Scan for the cell matching the given text and deliver its (X, Y) coordinate at center. 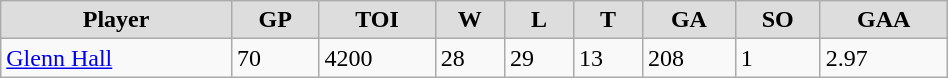
2.97 (884, 58)
TOI (377, 20)
70 (274, 58)
1 (778, 58)
Glenn Hall (116, 58)
GA (690, 20)
Player (116, 20)
4200 (377, 58)
L (538, 20)
SO (778, 20)
208 (690, 58)
T (608, 20)
GAA (884, 20)
GP (274, 20)
28 (470, 58)
13 (608, 58)
W (470, 20)
29 (538, 58)
